From the cell containing the given text, extract its center point as (X, Y) coordinate. 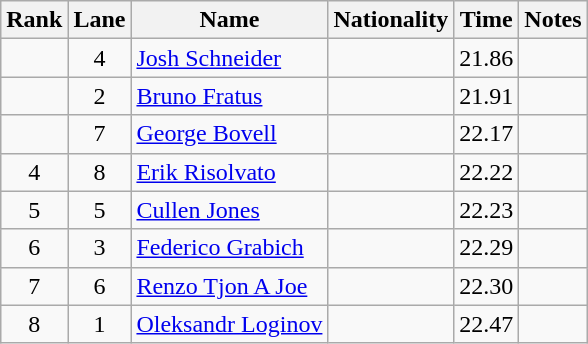
Time (486, 20)
22.23 (486, 210)
Oleksandr Loginov (230, 324)
1 (100, 324)
Nationality (391, 20)
22.47 (486, 324)
21.91 (486, 96)
Name (230, 20)
2 (100, 96)
22.30 (486, 286)
22.22 (486, 172)
Josh Schneider (230, 58)
Notes (553, 20)
21.86 (486, 58)
Bruno Fratus (230, 96)
3 (100, 248)
George Bovell (230, 134)
Rank (34, 20)
Renzo Tjon A Joe (230, 286)
Erik Risolvato (230, 172)
Cullen Jones (230, 210)
Lane (100, 20)
22.17 (486, 134)
22.29 (486, 248)
Federico Grabich (230, 248)
